Provide the (x, y) coordinate of the cell's center where the given text is located.  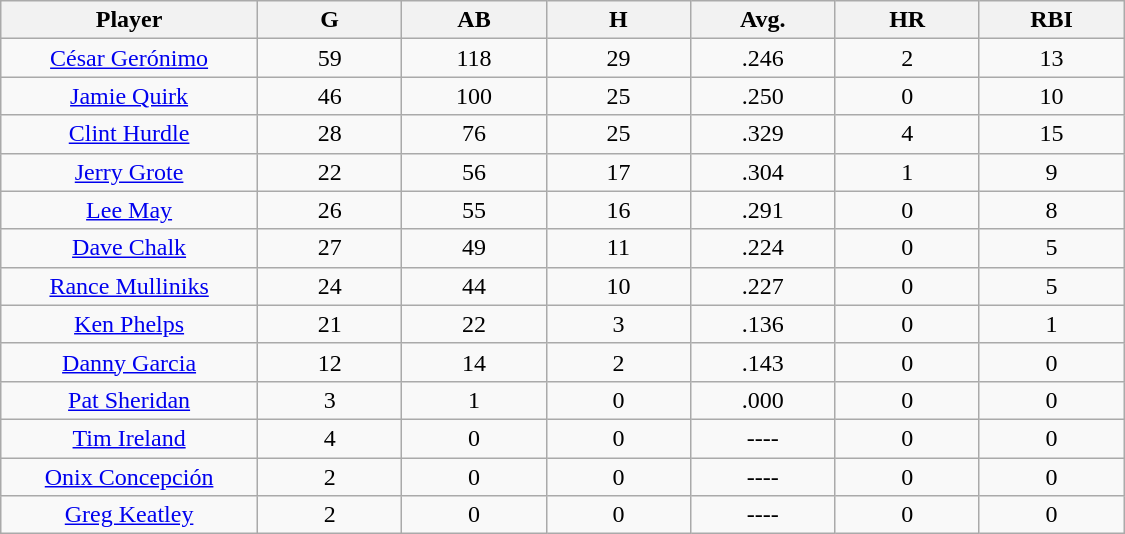
.224 (763, 248)
Lee May (130, 210)
.329 (763, 134)
Dave Chalk (130, 248)
César Gerónimo (130, 58)
44 (474, 286)
.227 (763, 286)
16 (618, 210)
Rance Mulliniks (130, 286)
12 (329, 362)
Avg. (763, 20)
Player (130, 20)
Onix Concepción (130, 477)
55 (474, 210)
13 (1052, 58)
49 (474, 248)
Danny Garcia (130, 362)
27 (329, 248)
15 (1052, 134)
29 (618, 58)
59 (329, 58)
100 (474, 96)
21 (329, 324)
17 (618, 172)
76 (474, 134)
.246 (763, 58)
.000 (763, 400)
11 (618, 248)
8 (1052, 210)
.136 (763, 324)
46 (329, 96)
56 (474, 172)
9 (1052, 172)
Clint Hurdle (130, 134)
.143 (763, 362)
.250 (763, 96)
26 (329, 210)
H (618, 20)
G (329, 20)
Pat Sheridan (130, 400)
Jamie Quirk (130, 96)
HR (907, 20)
118 (474, 58)
AB (474, 20)
Jerry Grote (130, 172)
.304 (763, 172)
.291 (763, 210)
RBI (1052, 20)
14 (474, 362)
Greg Keatley (130, 515)
Tim Ireland (130, 438)
28 (329, 134)
Ken Phelps (130, 324)
24 (329, 286)
